Search for the cell housing the specified text and yield its [X, Y] center coordinate. 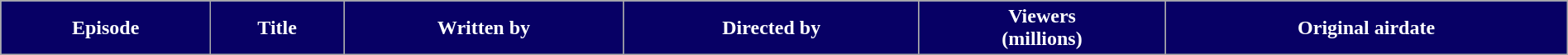
Viewers(millions) [1042, 28]
Written by [485, 28]
Episode [106, 28]
Directed by [771, 28]
Title [278, 28]
Original airdate [1366, 28]
